From the cell containing the given text, extract its center point as (x, y) coordinate. 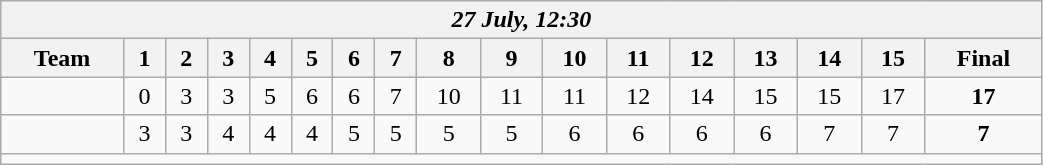
8 (449, 58)
Team (62, 58)
27 July, 12:30 (522, 20)
0 (144, 96)
1 (144, 58)
2 (186, 58)
Final (984, 58)
13 (766, 58)
9 (511, 58)
